Find where the given text appears and provide that cell's center as (X, Y) coordinate. 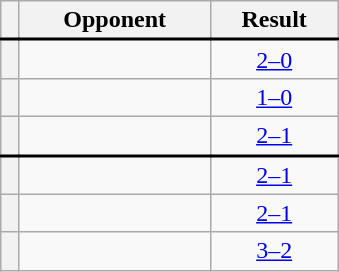
Result (274, 20)
3–2 (274, 251)
2–0 (274, 60)
1–0 (274, 97)
Opponent (114, 20)
